Extract the [x, y] coordinate from the center of the cell holding the provided text.  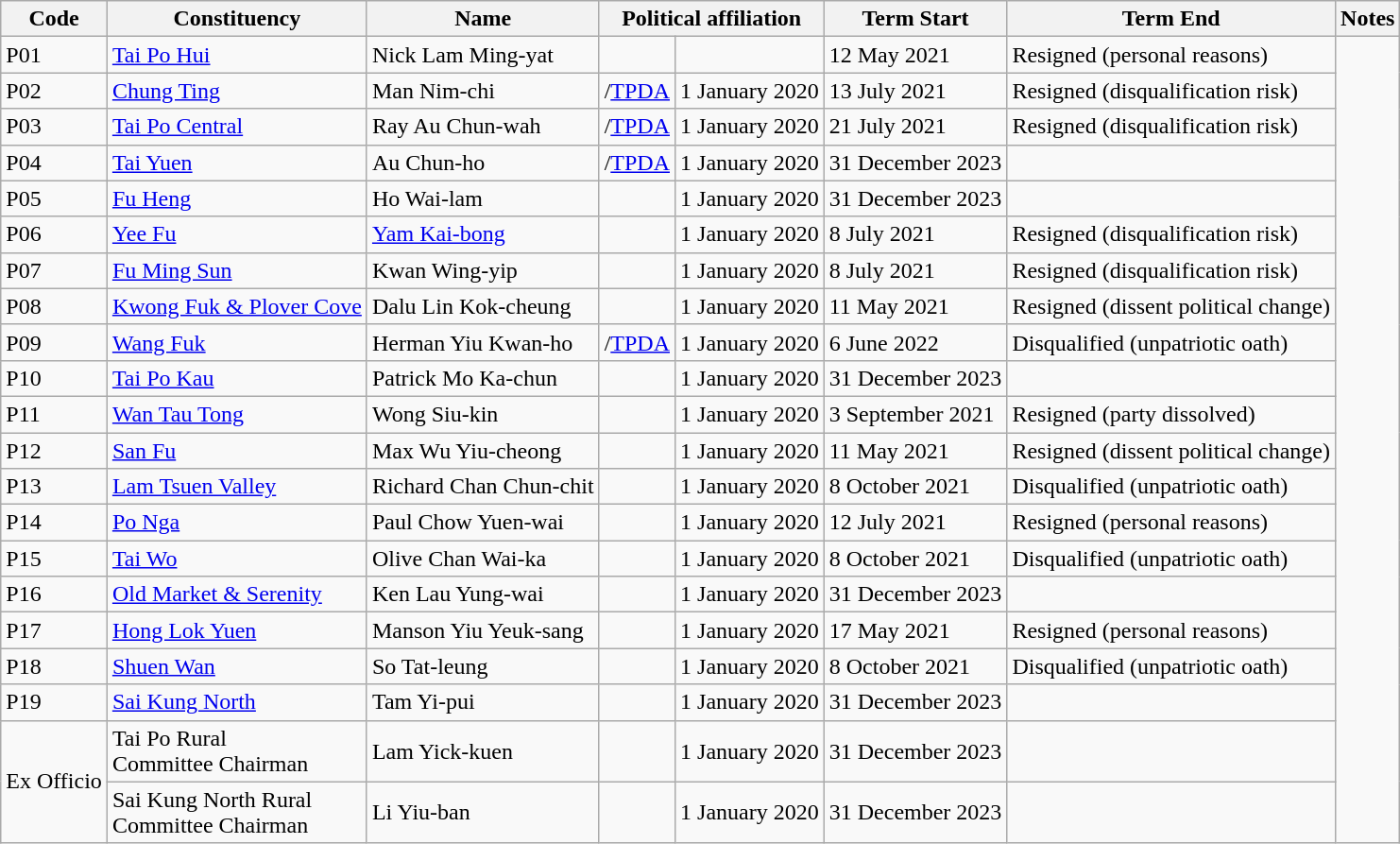
6 June 2022 [915, 342]
Herman Yiu Kwan-ho [483, 342]
Tai Po RuralCommittee Chairman [236, 750]
12 May 2021 [915, 55]
Po Nga [236, 523]
Sai Kung North [236, 702]
P11 [55, 414]
Hong Lok Yuen [236, 630]
Chung Ting [236, 91]
P02 [55, 91]
Max Wu Yiu-cheong [483, 451]
3 September 2021 [915, 414]
Shuen Wan [236, 666]
Sai Kung North RuralCommittee Chairman [236, 813]
Tai Yuen [236, 163]
Constituency [236, 19]
San Fu [236, 451]
Li Yiu-ban [483, 813]
Yee Fu [236, 234]
Lam Tsuen Valley [236, 487]
Lam Yick-kuen [483, 750]
Richard Chan Chun-chit [483, 487]
P07 [55, 270]
P18 [55, 666]
P01 [55, 55]
Tai Po Kau [236, 378]
17 May 2021 [915, 630]
P15 [55, 559]
Fu Heng [236, 198]
P10 [55, 378]
Kwong Fuk & Plover Cove [236, 306]
P12 [55, 451]
Paul Chow Yuen-wai [483, 523]
Tai Po Hui [236, 55]
Ex Officio [55, 782]
Olive Chan Wai-ka [483, 559]
Resigned (party dissolved) [1171, 414]
Term Start [915, 19]
P13 [55, 487]
P09 [55, 342]
Manson Yiu Yeuk-sang [483, 630]
P05 [55, 198]
Political affiliation [711, 19]
Name [483, 19]
Ray Au Chun-wah [483, 127]
Kwan Wing-yip [483, 270]
Patrick Mo Ka-chun [483, 378]
Ken Lau Yung-wai [483, 594]
Code [55, 19]
P14 [55, 523]
P17 [55, 630]
21 July 2021 [915, 127]
Wong Siu-kin [483, 414]
Nick Lam Ming-yat [483, 55]
Man Nim-chi [483, 91]
Old Market & Serenity [236, 594]
Term End [1171, 19]
Tai Po Central [236, 127]
12 July 2021 [915, 523]
Tai Wo [236, 559]
P06 [55, 234]
P19 [55, 702]
Wan Tau Tong [236, 414]
Tam Yi-pui [483, 702]
So Tat-leung [483, 666]
Notes [1368, 19]
Dalu Lin Kok-cheung [483, 306]
P03 [55, 127]
Yam Kai-bong [483, 234]
P08 [55, 306]
Ho Wai-lam [483, 198]
P16 [55, 594]
Au Chun-ho [483, 163]
P04 [55, 163]
Fu Ming Sun [236, 270]
Wang Fuk [236, 342]
13 July 2021 [915, 91]
